Find where the given text appears and provide that cell's center as [X, Y] coordinate. 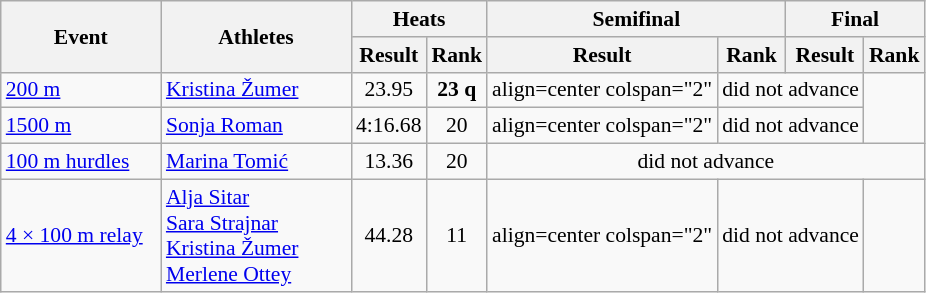
200 m [81, 90]
Athletes [256, 36]
23 q [456, 90]
100 m hurdles [81, 162]
Final [856, 19]
Kristina Žumer [256, 90]
Heats [419, 19]
11 [456, 235]
Sonja Roman [256, 126]
23.95 [388, 90]
Event [81, 36]
4 × 100 m relay [81, 235]
1500 m [81, 126]
4:16.68 [388, 126]
44.28 [388, 235]
13.36 [388, 162]
Alja SitarSara StrajnarKristina ŽumerMerlene Ottey [256, 235]
Semifinal [636, 19]
Marina Tomić [256, 162]
